Identify which cell holds the provided text, then report its [x, y] central coordinate. 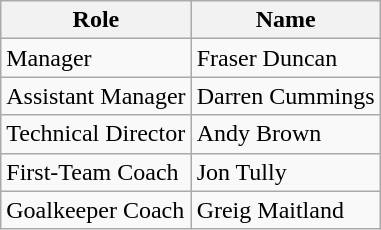
Jon Tully [286, 172]
Andy Brown [286, 134]
Technical Director [96, 134]
Darren Cummings [286, 96]
Manager [96, 58]
Role [96, 20]
Greig Maitland [286, 210]
Fraser Duncan [286, 58]
Goalkeeper Coach [96, 210]
Assistant Manager [96, 96]
First-Team Coach [96, 172]
Name [286, 20]
